Find where the given text appears and provide that cell's center as [X, Y] coordinate. 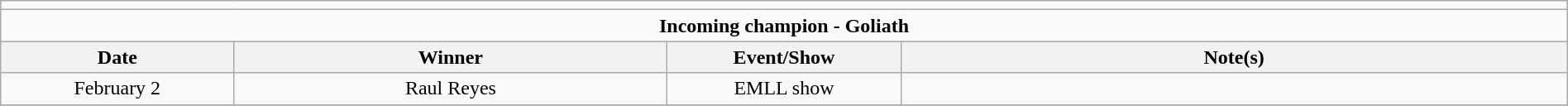
Winner [451, 57]
Event/Show [784, 57]
EMLL show [784, 89]
Date [117, 57]
Incoming champion - Goliath [784, 26]
Note(s) [1234, 57]
Raul Reyes [451, 89]
February 2 [117, 89]
